Capture the cell that displays the provided text and extract its [x, y] central coordinate. 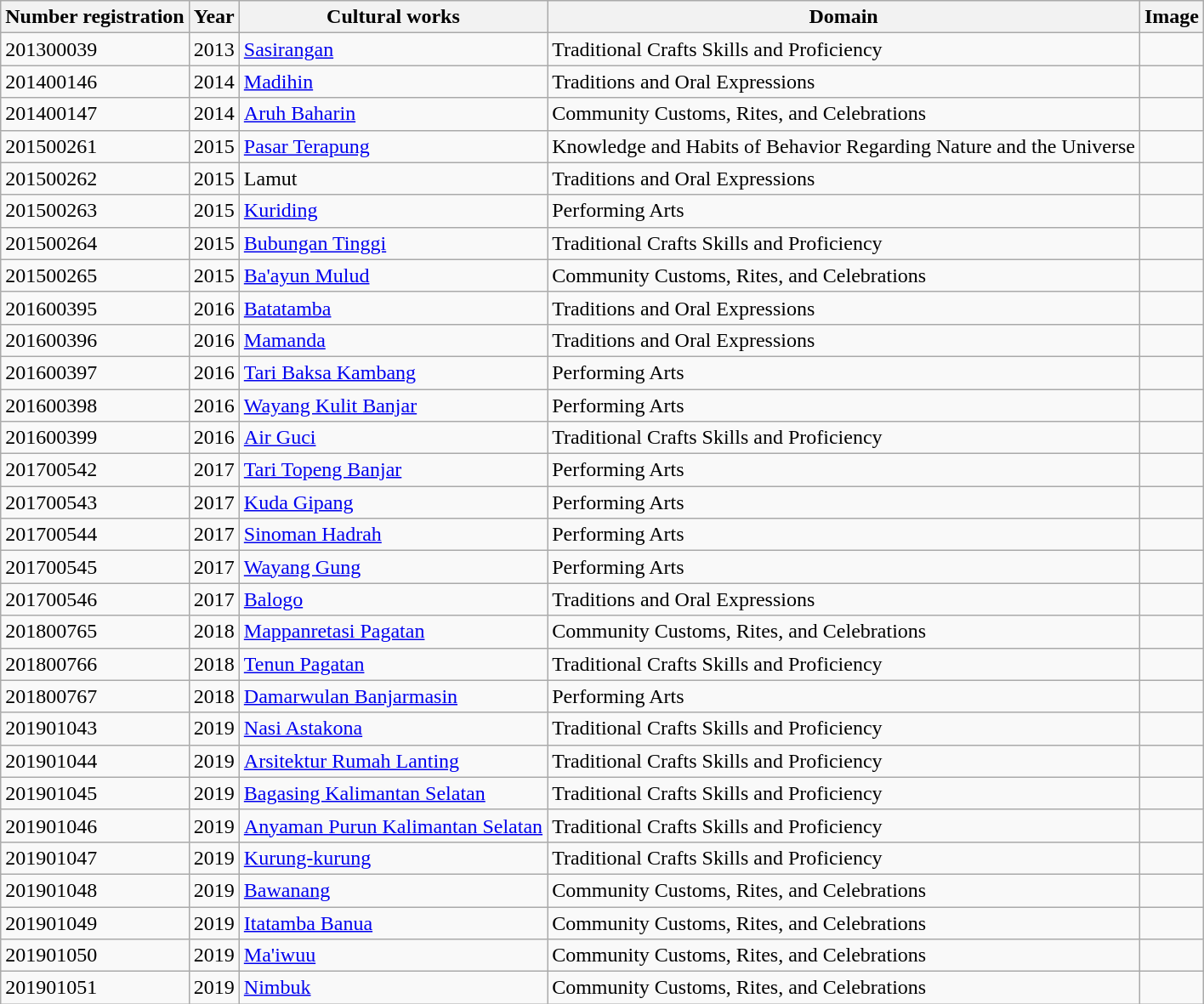
201700542 [95, 470]
Tari Topeng Banjar [393, 470]
Kuda Gipang [393, 502]
Madihin [393, 82]
Sinoman Hadrah [393, 535]
Mappanretasi Pagatan [393, 632]
Wayang Kulit Banjar [393, 406]
2013 [214, 49]
201600398 [95, 406]
201800766 [95, 664]
Knowledge and Habits of Behavior Regarding Nature and the Universe [843, 146]
201901048 [95, 890]
Bagasing Kalimantan Selatan [393, 793]
201700546 [95, 599]
Pasar Terapung [393, 146]
Balogo [393, 599]
201800767 [95, 696]
Ba'ayun Mulud [393, 275]
Batatamba [393, 308]
Itatamba Banua [393, 922]
Tari Baksa Kambang [393, 372]
201901043 [95, 729]
Nasi Astakona [393, 729]
Air Guci [393, 438]
201400146 [95, 82]
Damarwulan Banjarmasin [393, 696]
201600395 [95, 308]
201600397 [95, 372]
201500263 [95, 211]
201800765 [95, 632]
201600396 [95, 340]
Aruh Baharin [393, 114]
Domain [843, 17]
201901044 [95, 761]
Wayang Gung [393, 567]
Kurung-kurung [393, 858]
201901049 [95, 922]
Cultural works [393, 17]
201700543 [95, 502]
201901050 [95, 956]
201700544 [95, 535]
Bawanang [393, 890]
Lamut [393, 179]
Sasirangan [393, 49]
201300039 [95, 49]
201500264 [95, 243]
Number registration [95, 17]
201500265 [95, 275]
Bubungan Tinggi [393, 243]
Kuriding [393, 211]
201901047 [95, 858]
201700545 [95, 567]
201500261 [95, 146]
Anyaman Purun Kalimantan Selatan [393, 825]
Image [1172, 17]
201500262 [95, 179]
201901046 [95, 825]
Ma'iwuu [393, 956]
Mamanda [393, 340]
201901045 [95, 793]
201400147 [95, 114]
Nimbuk [393, 988]
Tenun Pagatan [393, 664]
Arsitektur Rumah Lanting [393, 761]
201600399 [95, 438]
Year [214, 17]
201901051 [95, 988]
